For the text-containing cell, return its midpoint in (x, y) coordinate format. 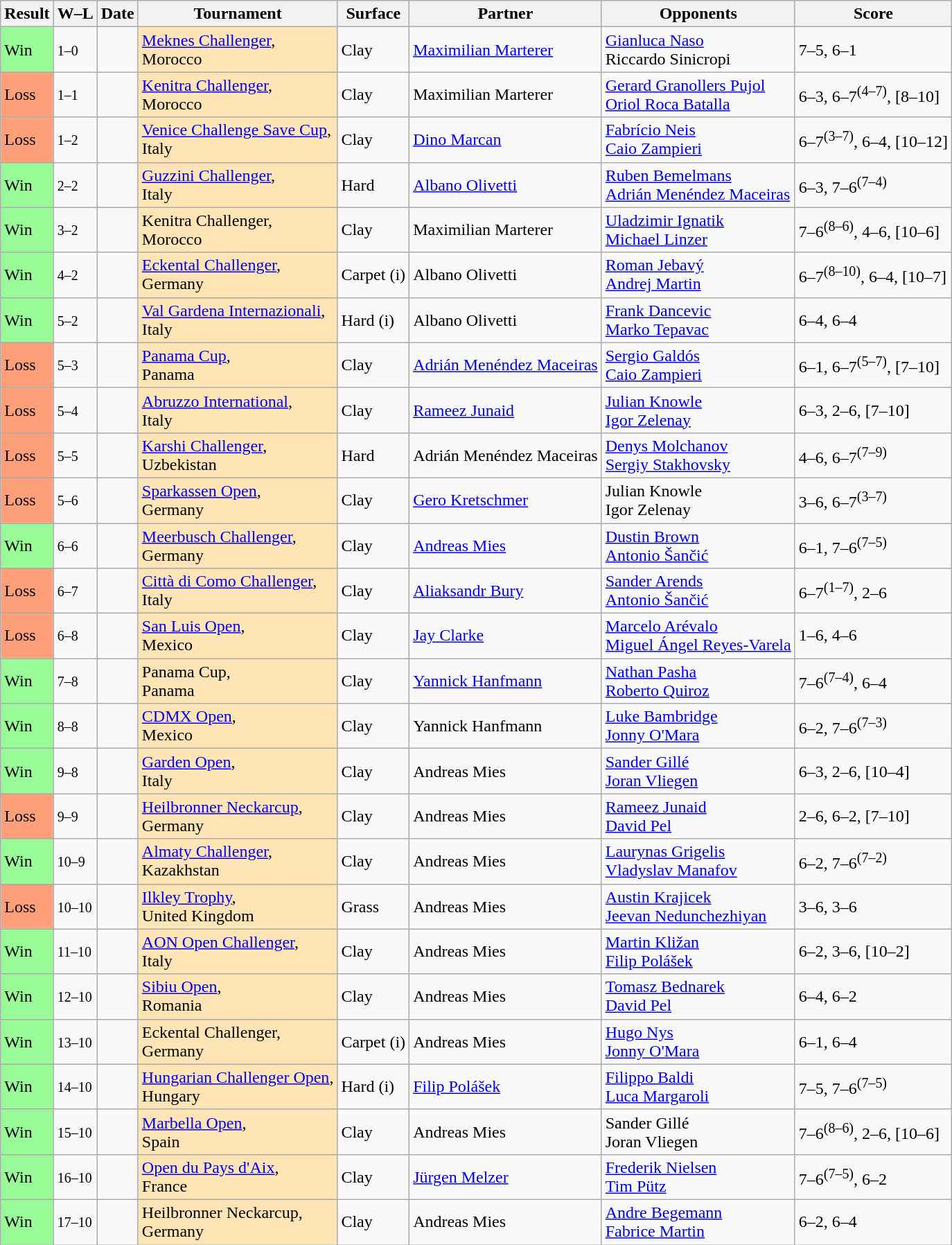
3–6, 6–7(3–7) (873, 500)
6–4, 6–4 (873, 320)
6–3, 2–6, [7–10] (873, 410)
Tournament (238, 14)
6–7 (75, 591)
Karshi Challenger, Uzbekistan (238, 455)
Gerard Granollers Pujol Oriol Roca Batalla (698, 94)
Grass (373, 907)
6–1, 7–6(7–5) (873, 545)
Tomasz Bednarek David Pel (698, 997)
Martin Kližan Filip Polášek (698, 951)
1–1 (75, 94)
8–8 (75, 726)
Meerbusch Challenger, Germany (238, 545)
Nathan Pasha Roberto Quiroz (698, 681)
5–6 (75, 500)
Result (27, 14)
5–2 (75, 320)
12–10 (75, 997)
4–2 (75, 275)
7–6(7–4), 6–4 (873, 681)
9–9 (75, 817)
10–9 (75, 861)
Aliaksandr Bury (506, 591)
Almaty Challenger, Kazakhstan (238, 861)
11–10 (75, 951)
Dino Marcan (506, 140)
6–4, 6–2 (873, 997)
Open du Pays d'Aix, France (238, 1177)
W–L (75, 14)
3–2 (75, 230)
6–2, 7–6(7–2) (873, 861)
2–2 (75, 184)
Hungarian Challenger Open, Hungary (238, 1087)
7–6(7–5), 6–2 (873, 1177)
1–2 (75, 140)
6–8 (75, 636)
CDMX Open, Mexico (238, 726)
6–3, 2–6, [10–4] (873, 771)
Abruzzo International, Italy (238, 410)
Luke Bambridge Jonny O'Mara (698, 726)
6–7(1–7), 2–6 (873, 591)
AON Open Challenger, Italy (238, 951)
6–2, 6–4 (873, 1221)
Score (873, 14)
Jay Clarke (506, 636)
5–3 (75, 365)
Opponents (698, 14)
7–8 (75, 681)
16–10 (75, 1177)
San Luis Open, Mexico (238, 636)
5–5 (75, 455)
Marcelo Arévalo Miguel Ángel Reyes-Varela (698, 636)
1–0 (75, 50)
6–6 (75, 545)
Denys Molchanov Sergiy Stakhovsky (698, 455)
6–7(3–7), 6–4, [10–12] (873, 140)
6–3, 7–6(7–4) (873, 184)
Andre Begemann Fabrice Martin (698, 1221)
Garden Open, Italy (238, 771)
Sparkassen Open, Germany (238, 500)
Marbella Open, Spain (238, 1131)
9–8 (75, 771)
3–6, 3–6 (873, 907)
7–6(8–6), 2–6, [10–6] (873, 1131)
15–10 (75, 1131)
Venice Challenge Save Cup, Italy (238, 140)
Surface (373, 14)
Città di Como Challenger, Italy (238, 591)
Laurynas Grigelis Vladyslav Manafov (698, 861)
Jürgen Melzer (506, 1177)
4–6, 6–7(7–9) (873, 455)
Rameez Junaid (506, 410)
Uladzimir Ignatik Michael Linzer (698, 230)
7–5, 6–1 (873, 50)
Filippo Baldi Luca Margaroli (698, 1087)
Fabrício Neis Caio Zampieri (698, 140)
Frank Dancevic Marko Tepavac (698, 320)
1–6, 4–6 (873, 636)
6–3, 6–7(4–7), [8–10] (873, 94)
Sander Arends Antonio Šančić (698, 591)
Gero Kretschmer (506, 500)
Meknes Challenger, Morocco (238, 50)
5–4 (75, 410)
Ruben Bemelmans Adrián Menéndez Maceiras (698, 184)
Partner (506, 14)
7–6(8–6), 4–6, [10–6] (873, 230)
Roman Jebavý Andrej Martin (698, 275)
2–6, 6–2, [7–10] (873, 817)
6–1, 6–7(5–7), [7–10] (873, 365)
Ilkley Trophy, United Kingdom (238, 907)
Rameez Junaid David Pel (698, 817)
10–10 (75, 907)
Gianluca Naso Riccardo Sinicropi (698, 50)
6–2, 7–6(7–3) (873, 726)
6–7(8–10), 6–4, [10–7] (873, 275)
17–10 (75, 1221)
Frederik Nielsen Tim Pütz (698, 1177)
Sergio Galdós Caio Zampieri (698, 365)
Sibiu Open, Romania (238, 997)
6–2, 3–6, [10–2] (873, 951)
Dustin Brown Antonio Šančić (698, 545)
13–10 (75, 1041)
14–10 (75, 1087)
Hugo Nys Jonny O'Mara (698, 1041)
7–5, 7–6(7–5) (873, 1087)
Val Gardena Internazionali, Italy (238, 320)
Filip Polášek (506, 1087)
6–1, 6–4 (873, 1041)
Guzzini Challenger, Italy (238, 184)
Austin Krajicek Jeevan Nedunchezhiyan (698, 907)
Date (118, 14)
